From the cell containing the given text, extract its center point as [x, y] coordinate. 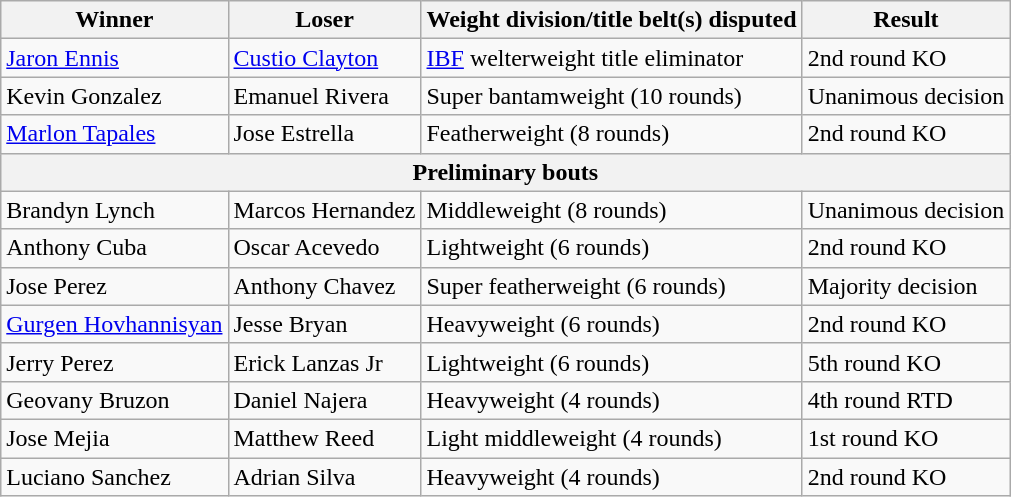
Weight division/title belt(s) disputed [612, 20]
Geovany Bruzon [114, 400]
Luciano Sanchez [114, 477]
Jerry Perez [114, 362]
Jesse Bryan [324, 324]
Daniel Najera [324, 400]
Jose Estrella [324, 134]
Result [906, 20]
Super featherweight (6 rounds) [612, 286]
Jaron Ennis [114, 58]
Oscar Acevedo [324, 248]
Erick Lanzas Jr [324, 362]
Marlon Tapales [114, 134]
Jose Mejia [114, 438]
Light middleweight (4 rounds) [612, 438]
Adrian Silva [324, 477]
Custio Clayton [324, 58]
Featherweight (8 rounds) [612, 134]
Loser [324, 20]
Middleweight (8 rounds) [612, 210]
Emanuel Rivera [324, 96]
1st round KO [906, 438]
Majority decision [906, 286]
Brandyn Lynch [114, 210]
5th round KO [906, 362]
Matthew Reed [324, 438]
Jose Perez [114, 286]
Anthony Cuba [114, 248]
Gurgen Hovhannisyan [114, 324]
Anthony Chavez [324, 286]
Super bantamweight (10 rounds) [612, 96]
Winner [114, 20]
Preliminary bouts [506, 172]
Kevin Gonzalez [114, 96]
IBF welterweight title eliminator [612, 58]
4th round RTD [906, 400]
Heavyweight (6 rounds) [612, 324]
Marcos Hernandez [324, 210]
